Scan for the cell matching the given text and deliver its [x, y] coordinate at center. 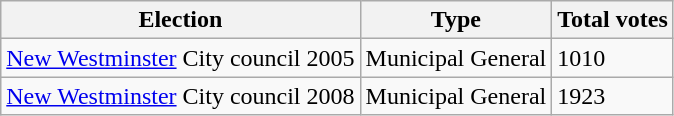
Type [456, 20]
1923 [613, 96]
1010 [613, 58]
Total votes [613, 20]
New Westminster City council 2008 [180, 96]
New Westminster City council 2005 [180, 58]
Election [180, 20]
